Provide the (x, y) coordinate of the cell's center where the given text is located.  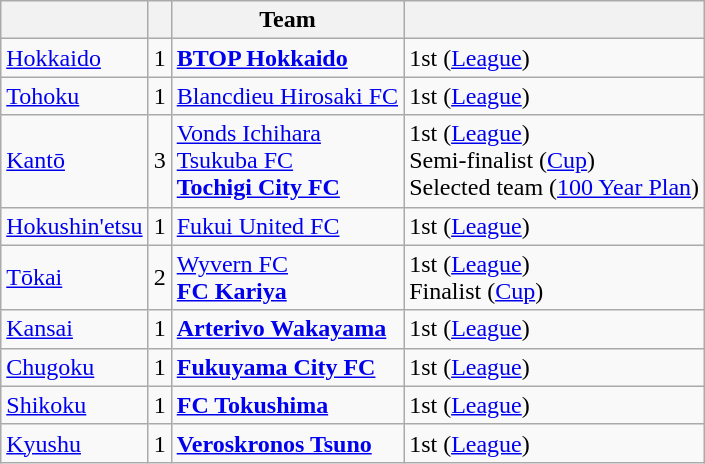
Hokkaido (74, 58)
Team (287, 20)
1st (League) Semi-finalist (Cup) Selected team (100 Year Plan) (554, 161)
Blancdieu Hirosaki FC (287, 96)
Hokushin'etsu (74, 226)
Chugoku (74, 367)
Shikoku (74, 405)
Fukuyama City FC (287, 367)
Wyvern FC FC Kariya (287, 278)
Kyushu (74, 443)
Fukui United FC (287, 226)
Kansai (74, 329)
Tohoku (74, 96)
FC Tokushima (287, 405)
Arterivo Wakayama (287, 329)
3 (160, 161)
1st (League) Finalist (Cup) (554, 278)
Kantō (74, 161)
BTOP Hokkaido (287, 58)
Vonds Ichihara Tsukuba FC Tochigi City FC (287, 161)
Tōkai (74, 278)
Veroskronos Tsuno (287, 443)
2 (160, 278)
